Scan for the cell matching the given text and deliver its (X, Y) coordinate at center. 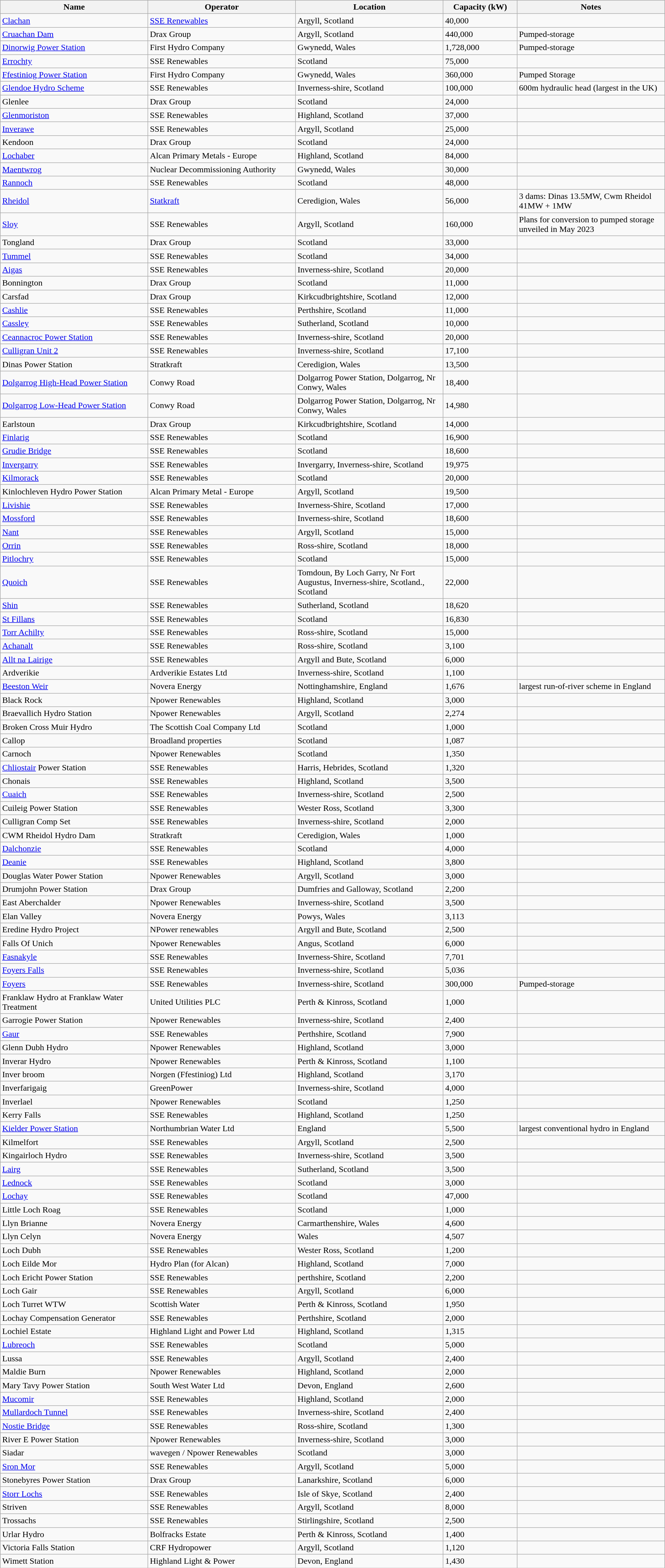
Scottish Water (222, 1304)
14,980 (480, 406)
Plans for conversion to pumped storage unveiled in May 2023 (591, 224)
Norgen (Ffestiniog) Ltd (222, 1074)
Glenn Dubh Hydro (74, 1047)
Foyers Falls (74, 970)
Operator (222, 7)
22,000 (480, 582)
Nottinghamshire, England (369, 687)
Inverawe (74, 129)
Wimett Station (74, 1561)
Falls Of Unich (74, 943)
Livishie (74, 505)
Loch Dubh (74, 1250)
Maentwrog (74, 169)
Loch Turret WTW (74, 1304)
3,170 (480, 1074)
33,000 (480, 243)
Kilmorack (74, 478)
Cashlie (74, 310)
The Scottish Coal Company Ltd (222, 727)
Maldie Burn (74, 1372)
Stonebyres Power Station (74, 1480)
largest run-of-river scheme in England (591, 687)
1,200 (480, 1250)
600m hydraulic head (largest in the UK) (591, 88)
Cuileig Power Station (74, 808)
Inverfarigaig (74, 1088)
Kinlochleven Hydro Power Station (74, 492)
3,300 (480, 808)
perthshire, Scotland (369, 1277)
16,830 (480, 619)
1,950 (480, 1304)
Shin (74, 605)
Elan Valley (74, 916)
Highland Light and Power Ltd (222, 1331)
Urlar Hydro (74, 1534)
Foyers (74, 984)
Inverlael (74, 1101)
Achanalt (74, 646)
Sloy (74, 224)
United Utilities PLC (222, 1002)
100,000 (480, 88)
40,000 (480, 21)
Kendoon (74, 142)
16,900 (480, 438)
South West Water Ltd (222, 1385)
Lochiel Estate (74, 1331)
5,036 (480, 970)
Alcan Primary Metal - Europe (222, 492)
Culligran Unit 2 (74, 351)
Loch Ericht Power Station (74, 1277)
CRF Hydropower (222, 1548)
Lochay (74, 1196)
Harris, Hebrides, Scotland (369, 767)
Allt na Lairige (74, 660)
Glenlee (74, 102)
Alcan Primary Metals - Europe (222, 156)
1,087 (480, 740)
5,500 (480, 1129)
Ceannacroc Power Station (74, 337)
Kerry Falls (74, 1115)
Eredine Hydro Project (74, 930)
17,100 (480, 351)
Dinas Power Station (74, 364)
Errochty (74, 61)
Dumfries and Galloway, Scotland (369, 889)
Mary Tavy Power Station (74, 1385)
Statkraft (222, 201)
1,676 (480, 687)
Siadar (74, 1453)
Ffestiniog Power Station (74, 75)
Lairg (74, 1169)
Inverar Hydro (74, 1061)
Angus, Scotland (369, 943)
Grudie Bridge (74, 451)
1,300 (480, 1426)
Storr Lochs (74, 1493)
Llyn Brianne (74, 1223)
12,000 (480, 297)
Tomdoun, By Loch Garry, Nr Fort Augustus, Inverness-shire, Scotland., Scotland (369, 582)
Lanarkshire, Scotland (369, 1480)
Quoich (74, 582)
Bolfracks Estate (222, 1534)
34,000 (480, 256)
4,600 (480, 1223)
Lussa (74, 1358)
Mossford (74, 519)
56,000 (480, 201)
River E Power Station (74, 1439)
1,400 (480, 1534)
37,000 (480, 115)
Cuaich (74, 794)
Rannoch (74, 183)
Finlarig (74, 438)
Nuclear Decommissioning Authority (222, 169)
Dolgarrog High-Head Power Station (74, 382)
Garrogie Power Station (74, 1020)
3 dams: Dinas 13.5MW, Cwm Rheidol 41MW + 1MW (591, 201)
2,274 (480, 714)
Nostie Bridge (74, 1426)
160,000 (480, 224)
1,320 (480, 767)
3,100 (480, 646)
Isle of Skye, Scotland (369, 1493)
1,430 (480, 1561)
England (369, 1129)
Beeston Weir (74, 687)
East Aberchalder (74, 903)
Sron Mor (74, 1466)
Capacity (kW) (480, 7)
Hydro Plan (for Alcan) (222, 1264)
14,000 (480, 424)
75,000 (480, 61)
3,800 (480, 862)
Kingairloch Hydro (74, 1156)
Tongland (74, 243)
3,113 (480, 916)
Loch Gair (74, 1291)
Fasnakyle (74, 957)
Loch Eilde Mor (74, 1264)
18,000 (480, 546)
Cassley (74, 324)
1,350 (480, 754)
Chonais (74, 781)
Dinorwig Power Station (74, 48)
Lochaber (74, 156)
Braevallich Hydro Station (74, 714)
GreenPower (222, 1088)
17,000 (480, 505)
18,400 (480, 382)
7,900 (480, 1034)
Highland Light & Power (222, 1561)
Torr Achilty (74, 632)
Gaur (74, 1034)
NPower renewables (222, 930)
Franklaw Hydro at Franklaw Water Treatment (74, 1002)
13,500 (480, 364)
Location (369, 7)
Lochay Compensation Generator (74, 1318)
Mucomir (74, 1399)
Bonnington (74, 283)
Ardverikie (74, 673)
Mullardoch Tunnel (74, 1412)
wavegen / Npower Renewables (222, 1453)
Kielder Power Station (74, 1129)
19,500 (480, 492)
Invergarry (74, 465)
1,728,000 (480, 48)
8,000 (480, 1507)
Culligran Comp Set (74, 821)
Northumbrian Water Ltd (222, 1129)
Earlstoun (74, 424)
Pitlochry (74, 559)
30,000 (480, 169)
Aigas (74, 270)
Deanie (74, 862)
48,000 (480, 183)
Dolgarrog Low-Head Power Station (74, 406)
Lednock (74, 1183)
Black Rock (74, 700)
Stirlingshire, Scotland (369, 1520)
Inver broom (74, 1074)
Rheidol (74, 201)
Callop (74, 740)
Little Loch Roag (74, 1210)
Notes (591, 7)
47,000 (480, 1196)
Orrin (74, 546)
7,701 (480, 957)
Invergarry, Inverness-shire, Scotland (369, 465)
1,315 (480, 1331)
Ardverikie Estates Ltd (222, 673)
Trossachs (74, 1520)
Clachan (74, 21)
Dalchonzie (74, 848)
360,000 (480, 75)
Name (74, 7)
19,975 (480, 465)
Kilmelfort (74, 1142)
300,000 (480, 984)
4,507 (480, 1237)
84,000 (480, 156)
Wales (369, 1237)
Llyn Celyn (74, 1237)
7,000 (480, 1264)
Cruachan Dam (74, 34)
Nant (74, 532)
Carmarthenshire, Wales (369, 1223)
Lubreoch (74, 1345)
440,000 (480, 34)
CWM Rheidol Hydro Dam (74, 835)
Glendoe Hydro Scheme (74, 88)
largest conventional hydro in England (591, 1129)
Carnoch (74, 754)
Douglas Water Power Station (74, 875)
2,600 (480, 1385)
Carsfad (74, 297)
Tummel (74, 256)
Powys, Wales (369, 916)
Striven (74, 1507)
Chliostair Power Station (74, 767)
18,620 (480, 605)
10,000 (480, 324)
St Fillans (74, 619)
Pumped Storage (591, 75)
Broken Cross Muir Hydro (74, 727)
Drumjohn Power Station (74, 889)
25,000 (480, 129)
1,120 (480, 1548)
Victoria Falls Station (74, 1548)
Broadland properties (222, 740)
Glenmoriston (74, 115)
